For the text-containing cell, return its midpoint in [X, Y] coordinate format. 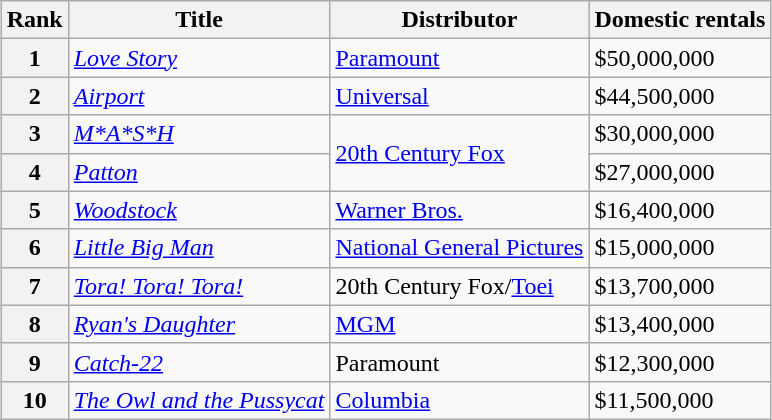
$11,500,000 [680, 400]
Distributor [460, 20]
$12,300,000 [680, 362]
8 [34, 324]
M*A*S*H [199, 134]
Warner Bros. [460, 210]
Rank [34, 20]
$13,700,000 [680, 286]
$30,000,000 [680, 134]
Ryan's Daughter [199, 324]
The Owl and the Pussycat [199, 400]
$15,000,000 [680, 248]
20th Century Fox/Toei [460, 286]
6 [34, 248]
Patton [199, 172]
2 [34, 96]
3 [34, 134]
Catch-22 [199, 362]
5 [34, 210]
National General Pictures [460, 248]
Domestic rentals [680, 20]
$50,000,000 [680, 58]
Woodstock [199, 210]
4 [34, 172]
Universal [460, 96]
$16,400,000 [680, 210]
1 [34, 58]
Tora! Tora! Tora! [199, 286]
Love Story [199, 58]
Title [199, 20]
$13,400,000 [680, 324]
9 [34, 362]
Airport [199, 96]
10 [34, 400]
$27,000,000 [680, 172]
7 [34, 286]
Columbia [460, 400]
20th Century Fox [460, 153]
$44,500,000 [680, 96]
Little Big Man [199, 248]
MGM [460, 324]
